Identify which cell holds the provided text, then report its (X, Y) central coordinate. 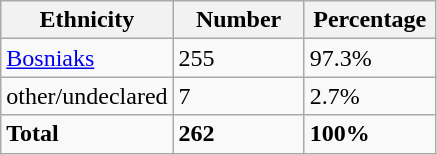
other/undeclared (87, 96)
Percentage (370, 20)
97.3% (370, 58)
Number (238, 20)
2.7% (370, 96)
7 (238, 96)
262 (238, 134)
Ethnicity (87, 20)
100% (370, 134)
255 (238, 58)
Total (87, 134)
Bosniaks (87, 58)
